Return the [X, Y] coordinate for the center point of the cell that contains the specified text.  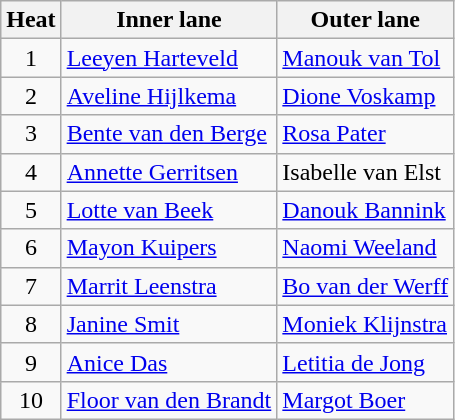
Leeyen Harteveld [169, 58]
Inner lane [169, 20]
4 [31, 172]
Letitia de Jong [366, 362]
Bente van den Berge [169, 134]
Outer lane [366, 20]
Naomi Weeland [366, 248]
Rosa Pater [366, 134]
3 [31, 134]
9 [31, 362]
Manouk van Tol [366, 58]
Bo van der Werff [366, 286]
Margot Boer [366, 400]
Isabelle van Elst [366, 172]
Floor van den Brandt [169, 400]
Janine Smit [169, 324]
Annette Gerritsen [169, 172]
7 [31, 286]
Lotte van Beek [169, 210]
Anice Das [169, 362]
Mayon Kuipers [169, 248]
Moniek Klijnstra [366, 324]
Heat [31, 20]
Aveline Hijlkema [169, 96]
Dione Voskamp [366, 96]
8 [31, 324]
10 [31, 400]
5 [31, 210]
Marrit Leenstra [169, 286]
6 [31, 248]
2 [31, 96]
Danouk Bannink [366, 210]
1 [31, 58]
